Identify which cell holds the provided text, then report its (X, Y) central coordinate. 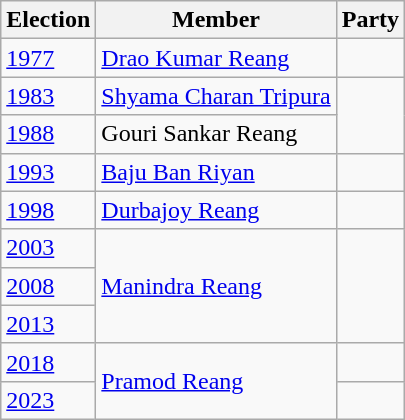
Manindra Reang (216, 286)
Pramod Reang (216, 381)
2013 (48, 324)
Member (216, 20)
2003 (48, 248)
Party (370, 20)
1983 (48, 96)
1988 (48, 134)
1977 (48, 58)
1998 (48, 210)
Gouri Sankar Reang (216, 134)
2008 (48, 286)
Baju Ban Riyan (216, 172)
Drao Kumar Reang (216, 58)
Shyama Charan Tripura (216, 96)
2023 (48, 400)
2018 (48, 362)
Election (48, 20)
Durbajoy Reang (216, 210)
1993 (48, 172)
